Return [X, Y] of the center of cell containing provided text 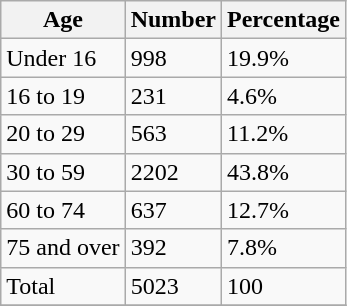
7.8% [284, 248]
2202 [173, 172]
30 to 59 [63, 172]
60 to 74 [63, 210]
75 and over [63, 248]
16 to 19 [63, 96]
20 to 29 [63, 134]
563 [173, 134]
Percentage [284, 20]
100 [284, 286]
4.6% [284, 96]
19.9% [284, 58]
392 [173, 248]
231 [173, 96]
998 [173, 58]
Age [63, 20]
Total [63, 286]
Number [173, 20]
11.2% [284, 134]
43.8% [284, 172]
5023 [173, 286]
Under 16 [63, 58]
12.7% [284, 210]
637 [173, 210]
